Output the (X, Y) coordinate of the center of the cell containing the given text.  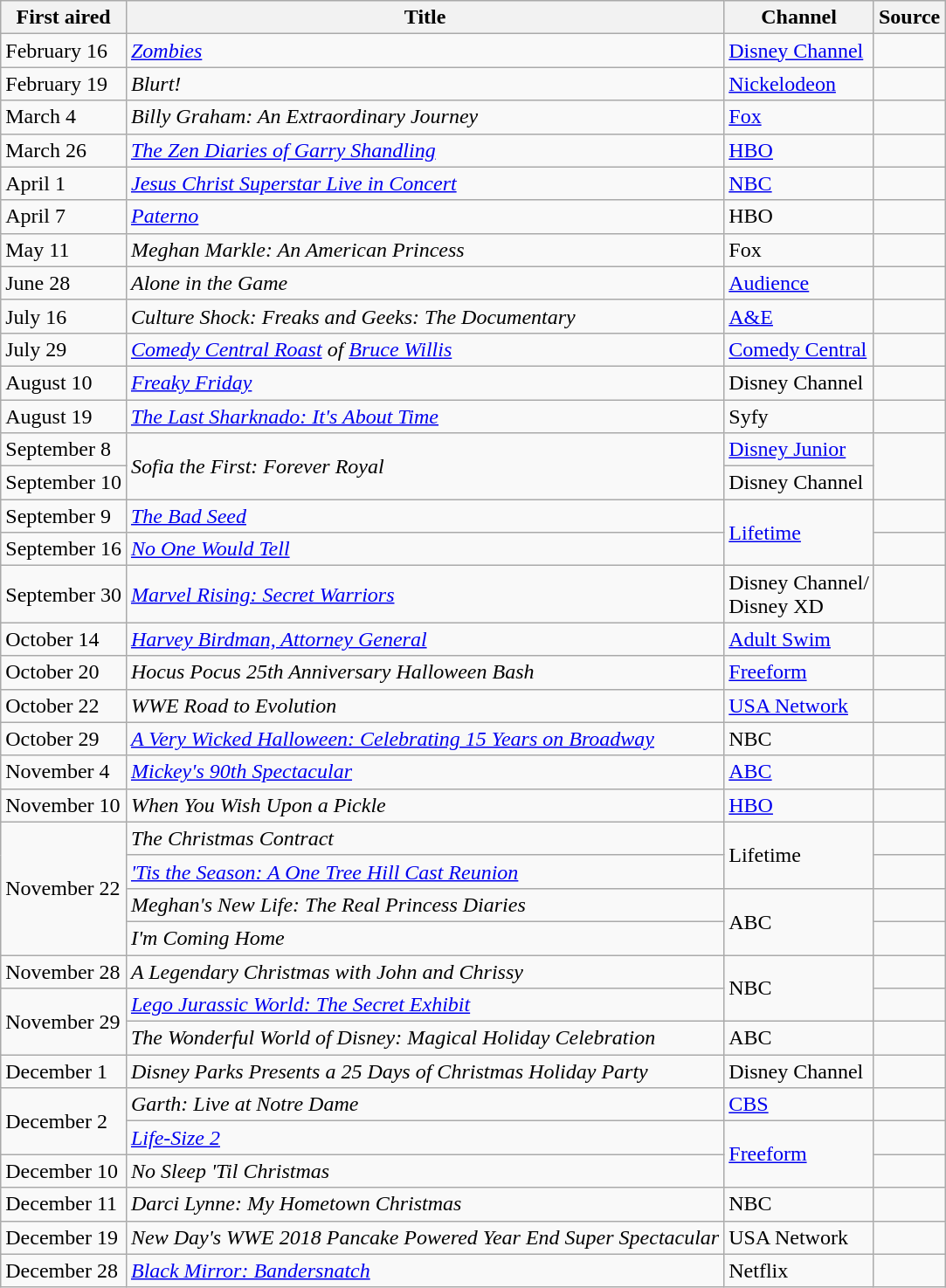
July 29 (64, 349)
I'm Coming Home (425, 938)
Lego Jurassic World: The Secret Exhibit (425, 1005)
'Tis the Season: A One Tree Hill Cast Reunion (425, 871)
October 29 (64, 739)
The Wonderful World of Disney: Magical Holiday Celebration (425, 1038)
Culture Shock: Freaks and Geeks: The Documentary (425, 316)
Meghan's New Life: The Real Princess Diaries (425, 905)
September 9 (64, 516)
June 28 (64, 283)
Billy Graham: An Extraordinary Journey (425, 117)
Darci Lynne: My Hometown Christmas (425, 1204)
November 22 (64, 888)
October 22 (64, 706)
December 28 (64, 1271)
Comedy Central (799, 349)
Sofia the First: Forever Royal (425, 466)
Adult Swim (799, 639)
October 14 (64, 639)
Title (425, 17)
Garth: Live at Notre Dame (425, 1105)
No Sleep 'Til Christmas (425, 1171)
December 11 (64, 1204)
May 11 (64, 250)
Channel (799, 17)
November 4 (64, 772)
December 2 (64, 1121)
September 10 (64, 483)
WWE Road to Evolution (425, 706)
Life-Size 2 (425, 1138)
February 19 (64, 84)
Mickey's 90th Spectacular (425, 772)
Comedy Central Roast of Bruce Willis (425, 349)
Meghan Markle: An American Princess (425, 250)
A&E (799, 316)
Blurt! (425, 84)
December 1 (64, 1071)
Netflix (799, 1271)
Syfy (799, 417)
August 19 (64, 417)
Disney Channel/Disney XD (799, 594)
September 8 (64, 450)
Hocus Pocus 25th Anniversary Halloween Bash (425, 672)
The Christmas Contract (425, 838)
CBS (799, 1105)
September 16 (64, 549)
When You Wish Upon a Pickle (425, 805)
July 16 (64, 316)
A Legendary Christmas with John and Chrissy (425, 972)
Source (908, 17)
Disney Junior (799, 450)
Harvey Birdman, Attorney General (425, 639)
April 7 (64, 217)
Zombies (425, 51)
March 4 (64, 117)
February 16 (64, 51)
Paterno (425, 217)
A Very Wicked Halloween: Celebrating 15 Years on Broadway (425, 739)
New Day's WWE 2018 Pancake Powered Year End Super Spectacular (425, 1237)
Marvel Rising: Secret Warriors (425, 594)
Disney Parks Presents a 25 Days of Christmas Holiday Party (425, 1071)
November 29 (64, 1022)
Freaky Friday (425, 382)
Audience (799, 283)
November 28 (64, 972)
First aired (64, 17)
December 10 (64, 1171)
August 10 (64, 382)
Alone in the Game (425, 283)
March 26 (64, 150)
September 30 (64, 594)
The Zen Diaries of Garry Shandling (425, 150)
December 19 (64, 1237)
Nickelodeon (799, 84)
No One Would Tell (425, 549)
The Last Sharknado: It's About Time (425, 417)
Jesus Christ Superstar Live in Concert (425, 183)
April 1 (64, 183)
October 20 (64, 672)
The Bad Seed (425, 516)
Black Mirror: Bandersnatch (425, 1271)
November 10 (64, 805)
